Output the (x, y) coordinate of the center of the cell containing the given text.  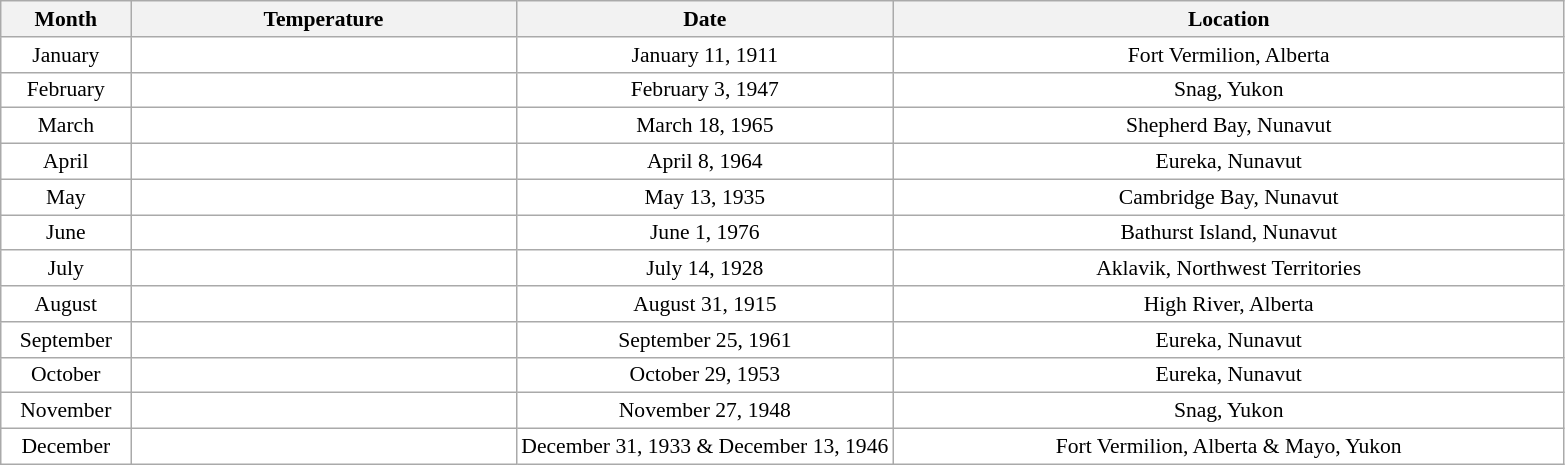
July (66, 269)
May (66, 197)
April (66, 162)
November (66, 411)
November 27, 1948 (705, 411)
February 3, 1947 (705, 90)
May 13, 1935 (705, 197)
October 29, 1953 (705, 375)
Fort Vermilion, Alberta (1229, 55)
August (66, 304)
April 8, 1964 (705, 162)
High River, Alberta (1229, 304)
Shepherd Bay, Nunavut (1229, 126)
July 14, 1928 (705, 269)
Cambridge Bay, Nunavut (1229, 197)
January (66, 55)
Temperature (324, 19)
Aklavik, Northwest Territories (1229, 269)
Month (66, 19)
June 1, 1976 (705, 233)
December 31, 1933 & December 13, 1946 (705, 447)
October (66, 375)
March (66, 126)
September 25, 1961 (705, 340)
June (66, 233)
September (66, 340)
March 18, 1965 (705, 126)
February (66, 90)
Date (705, 19)
December (66, 447)
Bathurst Island, Nunavut (1229, 233)
Location (1229, 19)
Fort Vermilion, Alberta & Mayo, Yukon (1229, 447)
January 11, 1911 (705, 55)
August 31, 1915 (705, 304)
